Search for the cell housing the specified text and yield its [x, y] center coordinate. 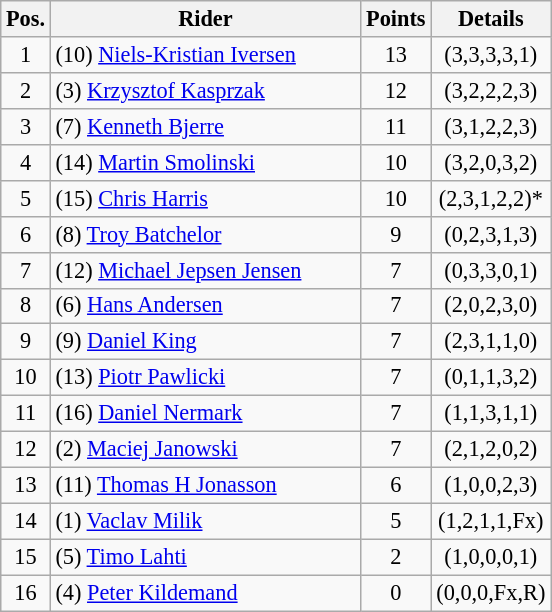
(12) Michael Jepsen Jensen [205, 270]
(0,0,0,Fx,R) [491, 593]
(3,1,2,2,3) [491, 126]
(5) Timo Lahti [205, 557]
(1,2,1,1,Fx) [491, 521]
8 [26, 306]
(10) Niels-Kristian Iversen [205, 55]
(14) Martin Smolinski [205, 162]
(15) Chris Harris [205, 198]
14 [26, 521]
Details [491, 19]
(0,3,3,0,1) [491, 270]
1 [26, 55]
(6) Hans Andersen [205, 306]
(0,2,3,1,3) [491, 234]
(2,3,1,1,0) [491, 342]
(2,3,1,2,2)* [491, 198]
(1) Vaclav Milik [205, 521]
(1,0,0,0,1) [491, 557]
4 [26, 162]
(3,2,2,2,3) [491, 90]
(3) Krzysztof Kasprzak [205, 90]
(11) Thomas H Jonasson [205, 485]
(2,1,2,0,2) [491, 450]
(9) Daniel King [205, 342]
(13) Piotr Pawlicki [205, 378]
(2,0,2,3,0) [491, 306]
Pos. [26, 19]
(4) Peter Kildemand [205, 593]
(8) Troy Batchelor [205, 234]
(7) Kenneth Bjerre [205, 126]
0 [396, 593]
(1,1,3,1,1) [491, 414]
(1,0,0,2,3) [491, 485]
(2) Maciej Janowski [205, 450]
Rider [205, 19]
Points [396, 19]
(0,1,1,3,2) [491, 378]
(3,2,0,3,2) [491, 162]
16 [26, 593]
15 [26, 557]
3 [26, 126]
(16) Daniel Nermark [205, 414]
(3,3,3,3,1) [491, 55]
